Capture the cell that displays the provided text and extract its [X, Y] central coordinate. 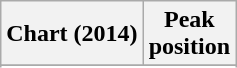
Chart (2014) [72, 34]
Peakposition [189, 34]
